Find where the given text appears and provide that cell's center as (X, Y) coordinate. 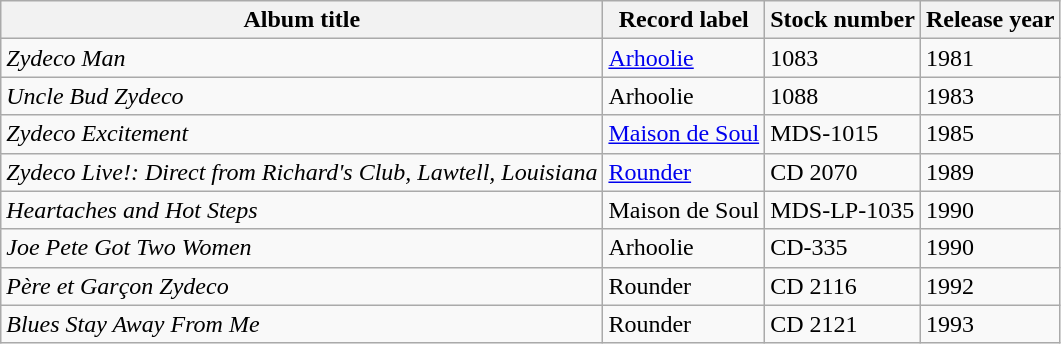
MDS-1015 (843, 134)
Zydeco Live!: Direct from Richard's Club, Lawtell, Louisiana (302, 172)
Uncle Bud Zydeco (302, 96)
Stock number (843, 20)
Joe Pete Got Two Women (302, 248)
1083 (843, 58)
1985 (990, 134)
Zydeco Man (302, 58)
Blues Stay Away From Me (302, 324)
1992 (990, 286)
1989 (990, 172)
CD-335 (843, 248)
1981 (990, 58)
Record label (684, 20)
Album title (302, 20)
1983 (990, 96)
Release year (990, 20)
CD 2070 (843, 172)
CD 2121 (843, 324)
1993 (990, 324)
MDS-LP-1035 (843, 210)
Père et Garçon Zydeco (302, 286)
Zydeco Excitement (302, 134)
CD 2116 (843, 286)
Heartaches and Hot Steps (302, 210)
1088 (843, 96)
